Pinpoint the cell where the given text exists, returning its [X, Y] midpoint coordinate. 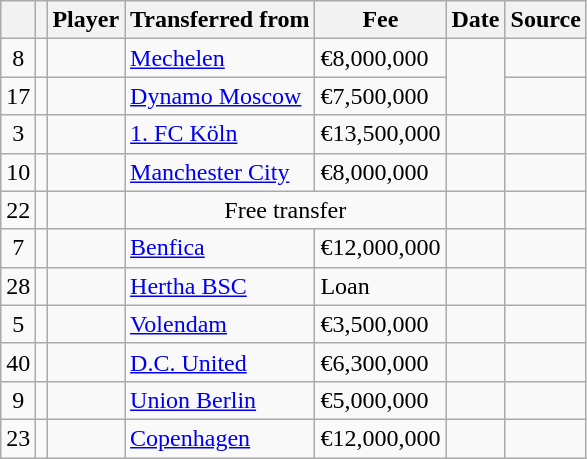
22 [18, 210]
17 [18, 96]
Copenhagen [220, 438]
Benfica [220, 248]
Hertha BSC [220, 286]
5 [18, 324]
€13,500,000 [380, 134]
8 [18, 58]
1. FC Köln [220, 134]
Volendam [220, 324]
Loan [380, 286]
€7,500,000 [380, 96]
10 [18, 172]
23 [18, 438]
Manchester City [220, 172]
€6,300,000 [380, 362]
Source [546, 20]
Dynamo Moscow [220, 96]
Date [476, 20]
Union Berlin [220, 400]
40 [18, 362]
€3,500,000 [380, 324]
3 [18, 134]
Fee [380, 20]
Mechelen [220, 58]
Transferred from [220, 20]
€5,000,000 [380, 400]
28 [18, 286]
Free transfer [286, 210]
Player [86, 20]
7 [18, 248]
D.C. United [220, 362]
9 [18, 400]
